From the cell containing the given text, extract its center point as [x, y] coordinate. 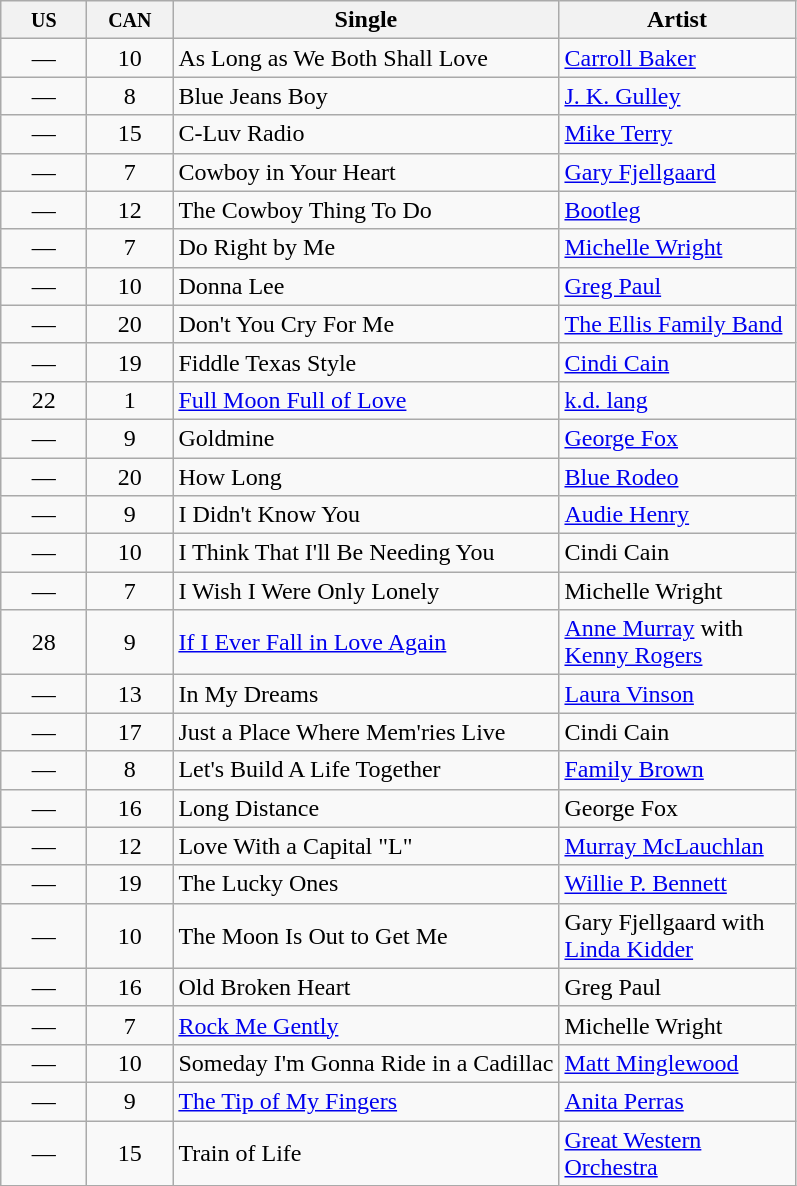
Train of Life [366, 1152]
Blue Jeans Boy [366, 96]
Someday I'm Gonna Ride in a Cadillac [366, 1063]
22 [44, 400]
Murray McLauchlan [677, 846]
Fiddle Texas Style [366, 362]
The Lucky Ones [366, 884]
Great Western Orchestra [677, 1152]
Blue Rodeo [677, 477]
28 [44, 642]
Full Moon Full of Love [366, 400]
Laura Vinson [677, 694]
Just a Place Where Mem'ries Live [366, 732]
Let's Build A Life Together [366, 770]
Goldmine [366, 438]
Willie P. Bennett [677, 884]
I Didn't Know You [366, 515]
Family Brown [677, 770]
Rock Me Gently [366, 1025]
Don't You Cry For Me [366, 324]
The Cowboy Thing To Do [366, 210]
k.d. lang [677, 400]
The Tip of My Fingers [366, 1101]
Single [366, 20]
The Moon Is Out to Get Me [366, 936]
J. K. Gulley [677, 96]
US [44, 20]
Gary Fjellgaard [677, 172]
I Wish I Were Only Lonely [366, 591]
Old Broken Heart [366, 987]
Love With a Capital "L" [366, 846]
Artist [677, 20]
As Long as We Both Shall Love [366, 58]
I Think That I'll Be Needing You [366, 553]
17 [130, 732]
Audie Henry [677, 515]
C-Luv Radio [366, 134]
Anita Perras [677, 1101]
How Long [366, 477]
CAN [130, 20]
Matt Minglewood [677, 1063]
If I Ever Fall in Love Again [366, 642]
1 [130, 400]
Gary Fjellgaard with Linda Kidder [677, 936]
The Ellis Family Band [677, 324]
In My Dreams [366, 694]
Do Right by Me [366, 248]
Cowboy in Your Heart [366, 172]
Anne Murray with Kenny Rogers [677, 642]
Carroll Baker [677, 58]
Long Distance [366, 808]
Mike Terry [677, 134]
Donna Lee [366, 286]
13 [130, 694]
Bootleg [677, 210]
